Output the [X, Y] coordinate of the center of the cell containing the given text.  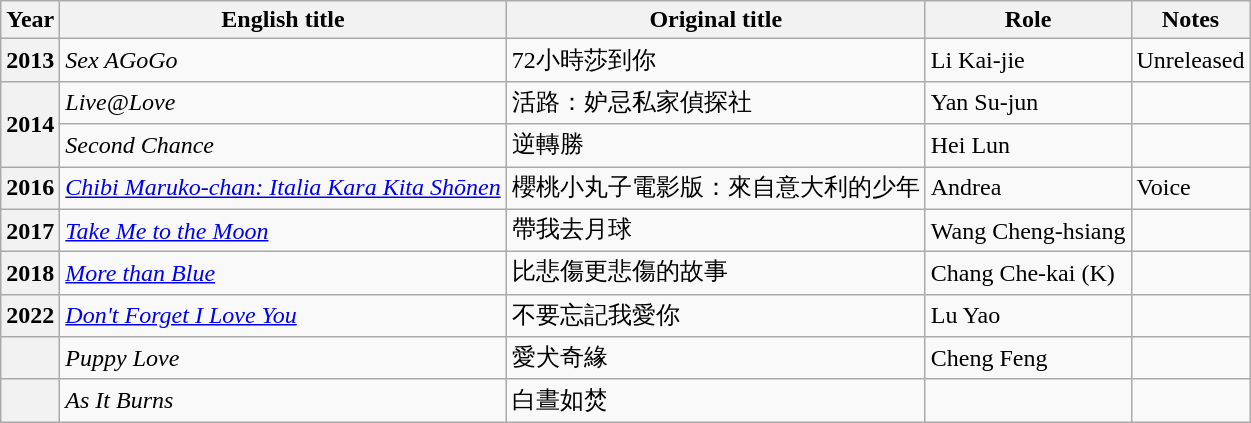
2017 [30, 230]
Voice [1190, 188]
Notes [1190, 20]
As It Burns [283, 400]
English title [283, 20]
Lu Yao [1028, 316]
2022 [30, 316]
2018 [30, 274]
Sex AGoGo [283, 60]
帶我去月球 [716, 230]
比悲傷更悲傷的故事 [716, 274]
活路：妒忌私家偵探社 [716, 102]
Li Kai-jie [1028, 60]
Second Chance [283, 146]
白晝如焚 [716, 400]
Unreleased [1190, 60]
愛犬奇緣 [716, 358]
Cheng Feng [1028, 358]
逆轉勝 [716, 146]
72小時莎到你 [716, 60]
2016 [30, 188]
Wang Cheng-hsiang [1028, 230]
Hei Lun [1028, 146]
不要忘記我愛你 [716, 316]
櫻桃小丸子電影版：來自意大利的少年 [716, 188]
Andrea [1028, 188]
2013 [30, 60]
Role [1028, 20]
Yan Su-jun [1028, 102]
Don't Forget I Love You [283, 316]
Year [30, 20]
Original title [716, 20]
Chang Che-kai (K) [1028, 274]
2014 [30, 124]
Chibi Maruko-chan: Italia Kara Kita Shōnen [283, 188]
Live@Love [283, 102]
Puppy Love [283, 358]
More than Blue [283, 274]
Take Me to the Moon [283, 230]
